For the text-containing cell, return its midpoint in (x, y) coordinate format. 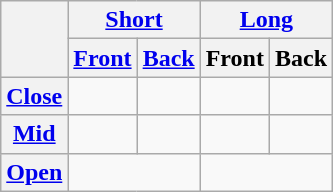
Long (266, 20)
Open (34, 172)
Close (34, 96)
Mid (34, 134)
Short (134, 20)
